Locate the cell with the specified text and output its [x, y] center coordinate. 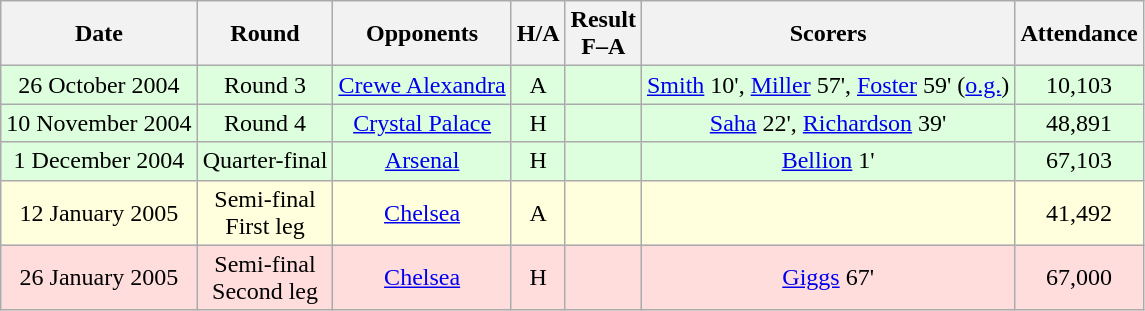
48,891 [1079, 123]
67,000 [1079, 278]
ResultF–A [603, 34]
26 October 2004 [99, 85]
10 November 2004 [99, 123]
Semi-finalSecond leg [265, 278]
Round 4 [265, 123]
Round 3 [265, 85]
Crewe Alexandra [422, 85]
Semi-finalFirst leg [265, 212]
10,103 [1079, 85]
Bellion 1' [828, 161]
Attendance [1079, 34]
1 December 2004 [99, 161]
12 January 2005 [99, 212]
67,103 [1079, 161]
Date [99, 34]
Scorers [828, 34]
H/A [538, 34]
Giggs 67' [828, 278]
26 January 2005 [99, 278]
41,492 [1079, 212]
Smith 10', Miller 57', Foster 59' (o.g.) [828, 85]
Quarter-final [265, 161]
Saha 22', Richardson 39' [828, 123]
Round [265, 34]
Arsenal [422, 161]
Crystal Palace [422, 123]
Opponents [422, 34]
